Extract the (x, y) coordinate from the center of the cell holding the provided text.  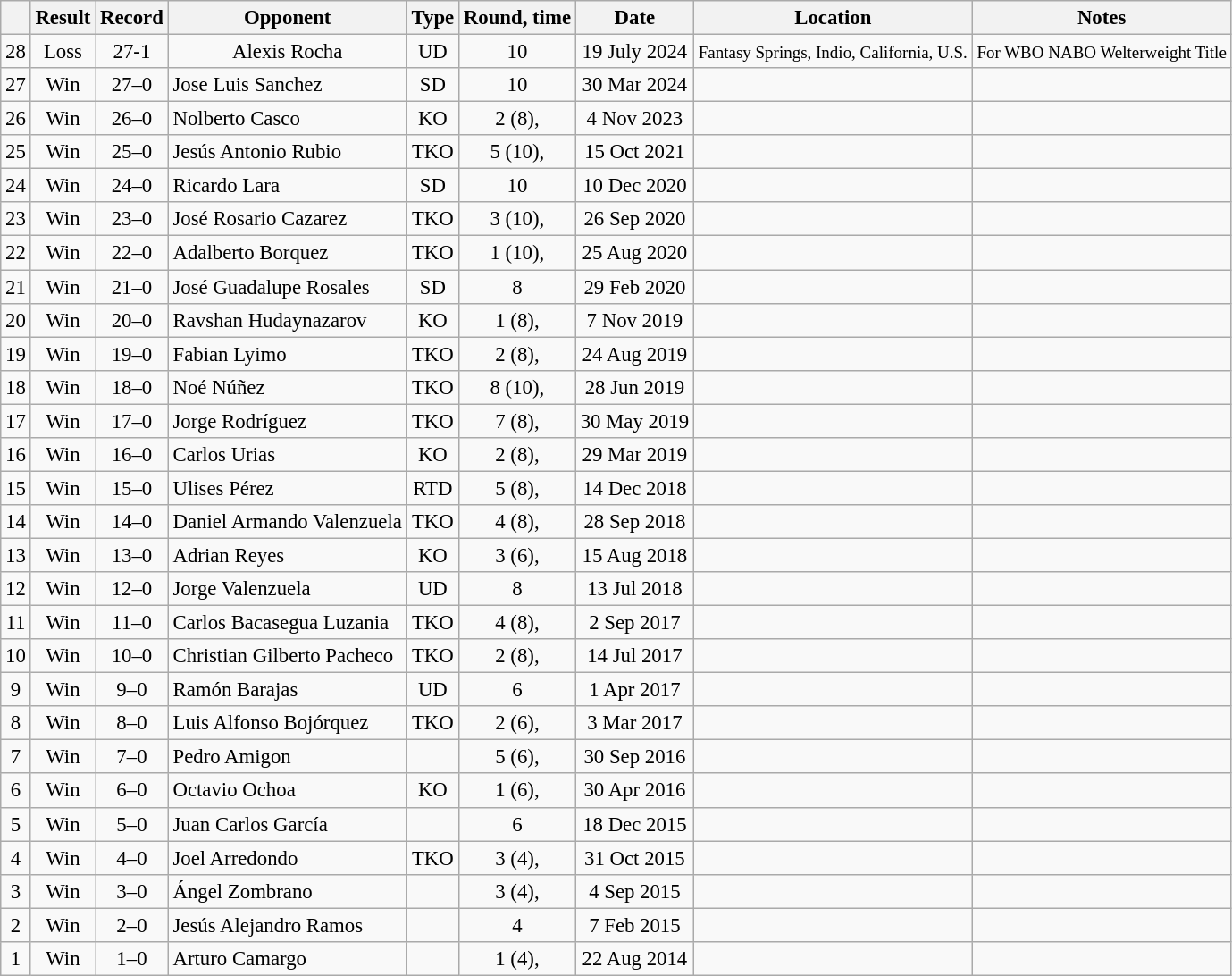
Type (432, 18)
1–0 (132, 959)
For WBO NABO Welterweight Title (1102, 52)
13 (16, 555)
5 (16, 824)
15–0 (132, 488)
18 (16, 387)
Christian Gilberto Pacheco (288, 656)
18–0 (132, 387)
5 (6), (516, 757)
15 Aug 2018 (634, 555)
Round, time (516, 18)
30 Sep 2016 (634, 757)
15 (16, 488)
1 (8), (516, 320)
24–0 (132, 186)
2–0 (132, 925)
27–0 (132, 85)
7 Nov 2019 (634, 320)
Ramón Barajas (288, 690)
Carlos Urias (288, 455)
Ulises Pérez (288, 488)
11–0 (132, 623)
29 Mar 2019 (634, 455)
1 (6), (516, 791)
13–0 (132, 555)
Jose Luis Sanchez (288, 85)
3 (16, 891)
14 (16, 522)
19 (16, 354)
14 Dec 2018 (634, 488)
17 (16, 421)
1 (16, 959)
30 Apr 2016 (634, 791)
12–0 (132, 589)
2 Sep 2017 (634, 623)
Juan Carlos García (288, 824)
Location (833, 18)
22–0 (132, 253)
3–0 (132, 891)
Octavio Ochoa (288, 791)
30 Mar 2024 (634, 85)
20–0 (132, 320)
18 Dec 2015 (634, 824)
26–0 (132, 119)
8 (10), (516, 387)
12 (16, 589)
1 Apr 2017 (634, 690)
24 Aug 2019 (634, 354)
4 Sep 2015 (634, 891)
Ricardo Lara (288, 186)
Pedro Amigon (288, 757)
7 (16, 757)
25 Aug 2020 (634, 253)
Notes (1102, 18)
14 Jul 2017 (634, 656)
7 (8), (516, 421)
Ravshan Hudaynazarov (288, 320)
4 Nov 2023 (634, 119)
26 (16, 119)
Jesús Alejandro Ramos (288, 925)
31 Oct 2015 (634, 858)
Record (132, 18)
28 (16, 52)
29 Feb 2020 (634, 287)
5 (10), (516, 152)
20 (16, 320)
1 (10), (516, 253)
5–0 (132, 824)
19 July 2024 (634, 52)
22 (16, 253)
Nolberto Casco (288, 119)
6–0 (132, 791)
11 (16, 623)
José Rosario Cazarez (288, 219)
7 Feb 2015 (634, 925)
15 Oct 2021 (634, 152)
Joel Arredondo (288, 858)
Opponent (288, 18)
21 (16, 287)
Result (63, 18)
16–0 (132, 455)
10 Dec 2020 (634, 186)
Jorge Valenzuela (288, 589)
22 Aug 2014 (634, 959)
9 (16, 690)
9–0 (132, 690)
3 Mar 2017 (634, 723)
7–0 (132, 757)
Fantasy Springs, Indio, California, U.S. (833, 52)
4–0 (132, 858)
RTD (432, 488)
13 Jul 2018 (634, 589)
16 (16, 455)
14–0 (132, 522)
3 (6), (516, 555)
27-1 (132, 52)
Alexis Rocha (288, 52)
Fabian Lyimo (288, 354)
Noé Núñez (288, 387)
Adalberto Borquez (288, 253)
25–0 (132, 152)
26 Sep 2020 (634, 219)
5 (8), (516, 488)
17–0 (132, 421)
28 Jun 2019 (634, 387)
3 (10), (516, 219)
Carlos Bacasegua Luzania (288, 623)
30 May 2019 (634, 421)
21–0 (132, 287)
10–0 (132, 656)
2 (16, 925)
25 (16, 152)
Ángel Zombrano (288, 891)
1 (4), (516, 959)
Date (634, 18)
24 (16, 186)
Jorge Rodríguez (288, 421)
23 (16, 219)
28 Sep 2018 (634, 522)
Daniel Armando Valenzuela (288, 522)
Jesús Antonio Rubio (288, 152)
8–0 (132, 723)
Luis Alfonso Bojórquez (288, 723)
2 (6), (516, 723)
23–0 (132, 219)
27 (16, 85)
Adrian Reyes (288, 555)
19–0 (132, 354)
Arturo Camargo (288, 959)
Loss (63, 52)
José Guadalupe Rosales (288, 287)
